Search for the cell housing the specified text and yield its [X, Y] center coordinate. 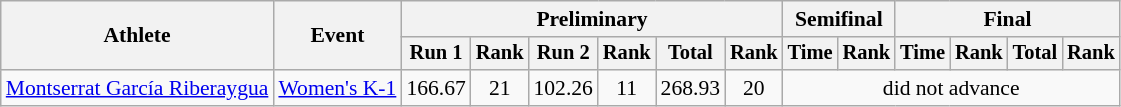
Athlete [138, 36]
Run 2 [562, 54]
Final [1008, 19]
Event [337, 36]
Women's K-1 [337, 88]
11 [627, 88]
21 [500, 88]
20 [754, 88]
Montserrat García Riberaygua [138, 88]
Preliminary [592, 19]
Semifinal [839, 19]
102.26 [562, 88]
268.93 [690, 88]
Run 1 [436, 54]
166.67 [436, 88]
did not advance [952, 88]
